Provide the (x, y) coordinate of the cell's center where the given text is located.  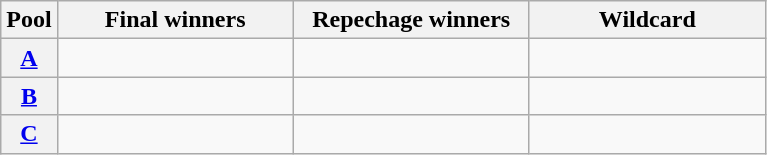
Wildcard (647, 20)
Repechage winners (411, 20)
A (29, 58)
Final winners (175, 20)
C (29, 134)
B (29, 96)
Pool (29, 20)
